From the cell containing the given text, extract its center point as [X, Y] coordinate. 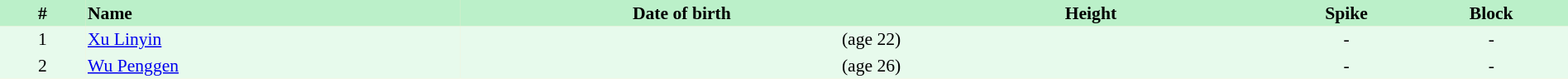
(age 22) [681, 40]
2 [43, 66]
Xu Linyin [273, 40]
1 [43, 40]
# [43, 13]
Name [273, 13]
Height [1090, 13]
Block [1491, 13]
Wu Penggen [273, 66]
Date of birth [681, 13]
Spike [1346, 13]
(age 26) [681, 66]
